Return the (X, Y) coordinate for the center point of the cell that contains the specified text.  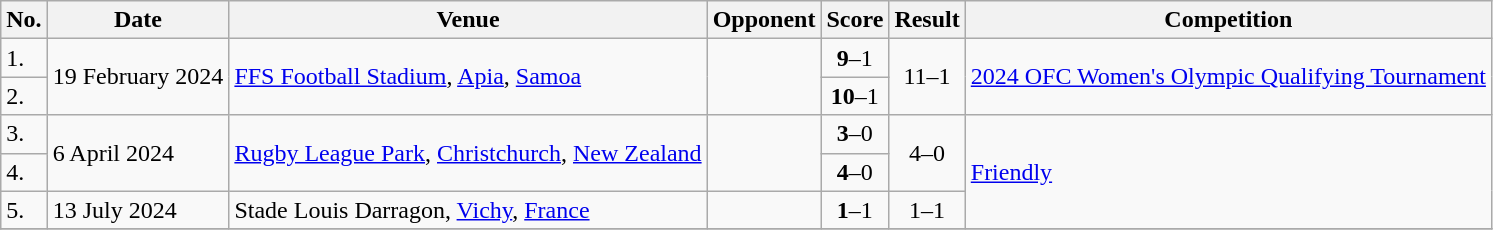
3–0 (855, 134)
FFS Football Stadium, Apia, Samoa (468, 77)
Score (855, 20)
9–1 (855, 58)
Rugby League Park, Christchurch, New Zealand (468, 153)
Venue (468, 20)
10–1 (855, 96)
6 April 2024 (138, 153)
No. (24, 20)
Date (138, 20)
5. (24, 210)
Result (927, 20)
Friendly (1228, 172)
Competition (1228, 20)
3. (24, 134)
19 February 2024 (138, 77)
1. (24, 58)
13 July 2024 (138, 210)
4. (24, 172)
2024 OFC Women's Olympic Qualifying Tournament (1228, 77)
11–1 (927, 77)
Stade Louis Darragon, Vichy, France (468, 210)
2. (24, 96)
Opponent (764, 20)
